Find where the given text appears and provide that cell's center as (x, y) coordinate. 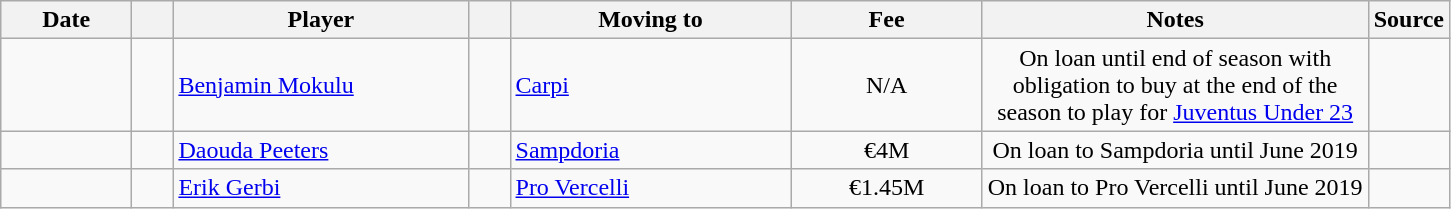
Carpi (650, 85)
On loan to Sampdoria until June 2019 (1175, 150)
Source (1408, 20)
Erik Gerbi (321, 188)
€1.45M (886, 188)
Sampdoria (650, 150)
On loan to Pro Vercelli until June 2019 (1175, 188)
Moving to (650, 20)
Benjamin Mokulu (321, 85)
On loan until end of season with obligation to buy at the end of the season to play for Juventus Under 23 (1175, 85)
Date (66, 20)
Fee (886, 20)
€4M (886, 150)
Daouda Peeters (321, 150)
Notes (1175, 20)
Pro Vercelli (650, 188)
N/A (886, 85)
Player (321, 20)
